Search for the cell housing the specified text and yield its (x, y) center coordinate. 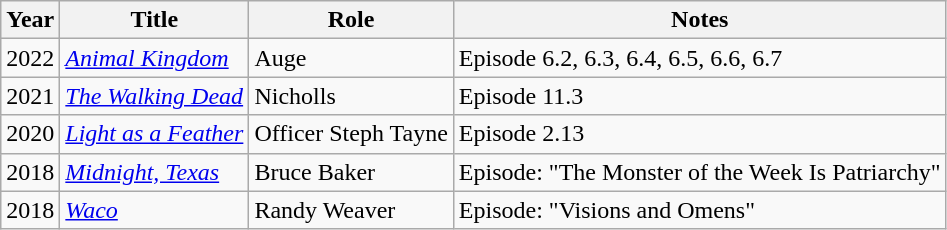
Episode: "The Monster of the Week Is Patriarchy" (700, 172)
Year (30, 20)
Animal Kingdom (154, 58)
Waco (154, 210)
Role (351, 20)
Episode 2.13 (700, 134)
Officer Steph Tayne (351, 134)
Nicholls (351, 96)
Title (154, 20)
The Walking Dead (154, 96)
Bruce Baker (351, 172)
Light as a Feather (154, 134)
Midnight, Texas (154, 172)
2021 (30, 96)
Auge (351, 58)
Episode: "Visions and Omens" (700, 210)
Notes (700, 20)
2020 (30, 134)
Episode 11.3 (700, 96)
Randy Weaver (351, 210)
2022 (30, 58)
Episode 6.2, 6.3, 6.4, 6.5, 6.6, 6.7 (700, 58)
